Return the [x, y] coordinate for the center point of the cell that contains the specified text.  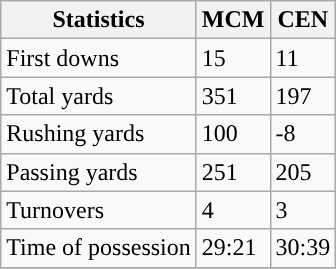
30:39 [303, 248]
351 [233, 96]
Time of possession [99, 248]
29:21 [233, 248]
First downs [99, 58]
CEN [303, 20]
4 [233, 210]
197 [303, 96]
Passing yards [99, 172]
100 [233, 134]
Statistics [99, 20]
3 [303, 210]
Rushing yards [99, 134]
205 [303, 172]
MCM [233, 20]
Total yards [99, 96]
Turnovers [99, 210]
-8 [303, 134]
251 [233, 172]
11 [303, 58]
15 [233, 58]
